From the cell containing the given text, extract its center point as [x, y] coordinate. 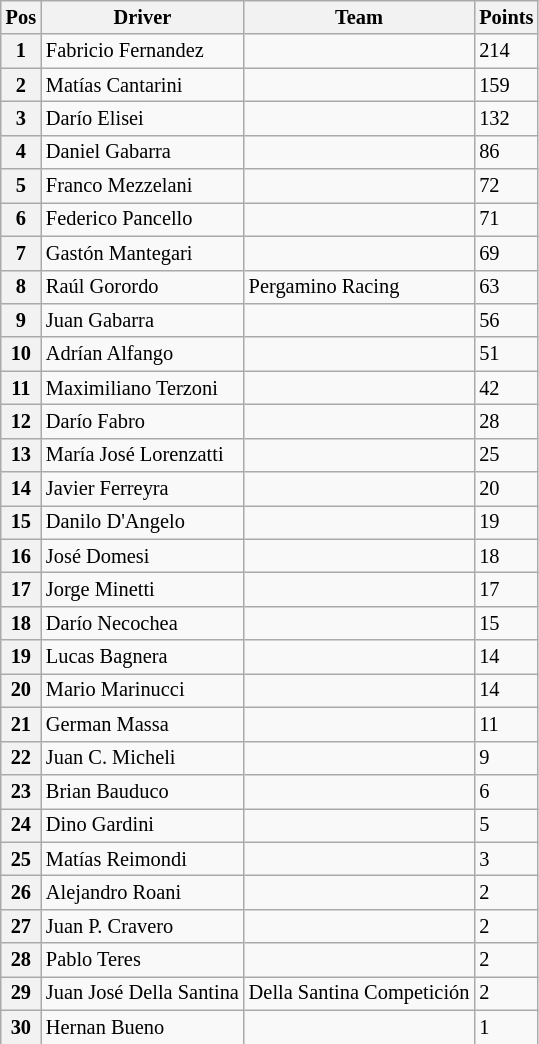
Raúl Gorordo [142, 287]
José Domesi [142, 556]
Matías Cantarini [142, 85]
Darío Necochea [142, 623]
10 [21, 354]
63 [506, 287]
German Massa [142, 724]
Lucas Bagnera [142, 657]
Federico Pancello [142, 219]
Adrían Alfango [142, 354]
Franco Mezzelani [142, 186]
26 [21, 892]
27 [21, 926]
72 [506, 186]
51 [506, 354]
Dino Gardini [142, 825]
Driver [142, 17]
30 [21, 1027]
Darío Fabro [142, 421]
16 [21, 556]
Maximiliano Terzoni [142, 388]
86 [506, 152]
Darío Elisei [142, 118]
Mario Marinucci [142, 690]
Javier Ferreyra [142, 489]
56 [506, 320]
214 [506, 51]
Juan C. Micheli [142, 758]
8 [21, 287]
24 [21, 825]
4 [21, 152]
Juan José Della Santina [142, 993]
29 [21, 993]
Gastón Mantegari [142, 253]
69 [506, 253]
Juan P. Cravero [142, 926]
Matías Reimondi [142, 859]
7 [21, 253]
12 [21, 421]
Juan Gabarra [142, 320]
María José Lorenzatti [142, 455]
Danilo D'Angelo [142, 522]
Pos [21, 17]
71 [506, 219]
Pablo Teres [142, 960]
21 [21, 724]
Daniel Gabarra [142, 152]
Points [506, 17]
Hernan Bueno [142, 1027]
Brian Bauduco [142, 791]
Alejandro Roani [142, 892]
22 [21, 758]
13 [21, 455]
Della Santina Competición [360, 993]
Jorge Minetti [142, 589]
132 [506, 118]
159 [506, 85]
Pergamino Racing [360, 287]
23 [21, 791]
Team [360, 17]
Fabricio Fernandez [142, 51]
42 [506, 388]
